Detect which cell encompasses the target text, then output its [x, y] center coordinate. 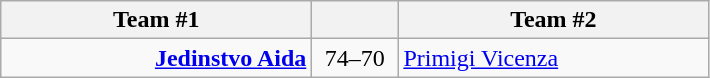
Jedinstvo Aida [156, 58]
Primigi Vicenza [554, 58]
74–70 [355, 58]
Team #1 [156, 20]
Team #2 [554, 20]
